Determine the (X, Y) coordinate at the center of the cell enclosing the given text.  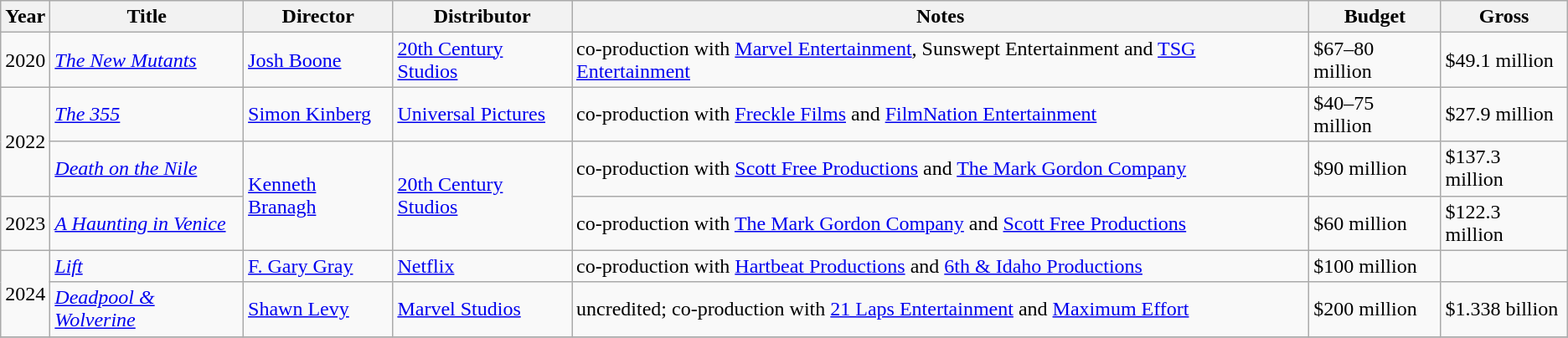
Lift (147, 266)
Kenneth Branagh (318, 196)
$1.338 billion (1504, 310)
Notes (940, 17)
2023 (25, 223)
The New Mutants (147, 60)
Budget (1375, 17)
2022 (25, 141)
Deadpool & Wolverine (147, 310)
Simon Kinberg (318, 114)
$67–80 million (1375, 60)
$200 million (1375, 310)
$40–75 million (1375, 114)
Shawn Levy (318, 310)
The 355 (147, 114)
uncredited; co-production with 21 Laps Entertainment and Maximum Effort (940, 310)
Marvel Studios (482, 310)
Universal Pictures (482, 114)
Death on the Nile (147, 169)
Title (147, 17)
$100 million (1375, 266)
$90 million (1375, 169)
F. Gary Gray (318, 266)
Director (318, 17)
co-production with Marvel Entertainment, Sunswept Entertainment and TSG Entertainment (940, 60)
$49.1 million (1504, 60)
Josh Boone (318, 60)
$60 million (1375, 223)
Distributor (482, 17)
co-production with Scott Free Productions and The Mark Gordon Company (940, 169)
$122.3 million (1504, 223)
Gross (1504, 17)
Year (25, 17)
$137.3 million (1504, 169)
co-production with Hartbeat Productions and 6th & Idaho Productions (940, 266)
co-production with The Mark Gordon Company and Scott Free Productions (940, 223)
2024 (25, 293)
$27.9 million (1504, 114)
Netflix (482, 266)
2020 (25, 60)
co-production with Freckle Films and FilmNation Entertainment (940, 114)
A Haunting in Venice (147, 223)
